For the text-containing cell, return its midpoint in [X, Y] coordinate format. 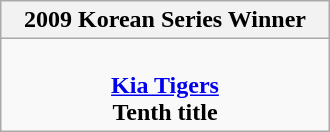
2009 Korean Series Winner [165, 20]
Kia TigersTenth title [165, 85]
